Return the (X, Y) coordinate for the center point of the cell that contains the specified text.  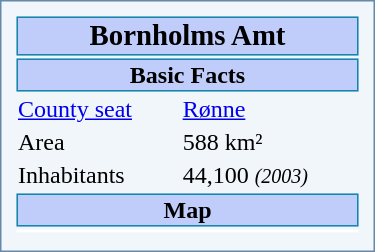
Basic Facts (187, 74)
County seat (97, 109)
588 km² (270, 143)
Inhabitants (97, 175)
44,100 (2003) (270, 175)
Rønne (270, 109)
Map (187, 210)
Bornholms Amt (187, 36)
Area (97, 143)
